Find where the given text appears and provide that cell's center as (X, Y) coordinate. 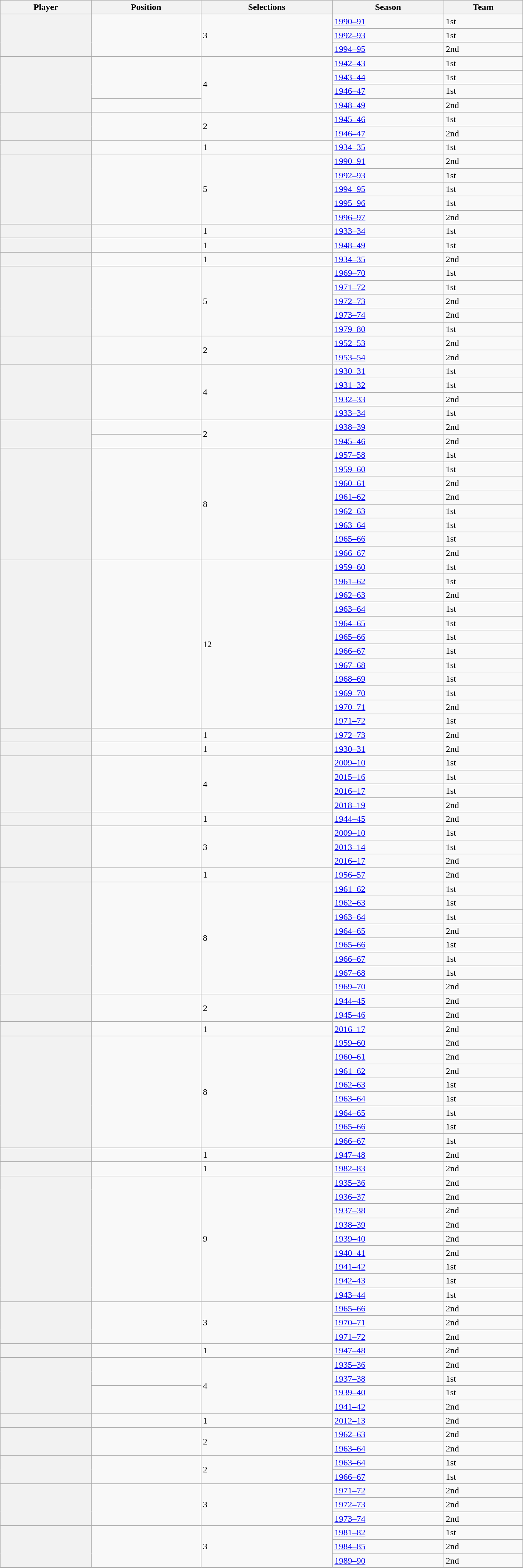
1953–54 (388, 357)
1957–58 (388, 455)
1981–82 (388, 1533)
1968–69 (388, 679)
1989–90 (388, 1561)
2018–19 (388, 805)
1956–57 (388, 875)
1995–96 (388, 203)
12 (267, 644)
Player (46, 7)
2012–13 (388, 1421)
Position (146, 7)
1979–80 (388, 329)
1931–32 (388, 385)
Season (388, 7)
2013–14 (388, 847)
1940–41 (388, 1253)
1982–83 (388, 1169)
1932–33 (388, 399)
1996–97 (388, 217)
Team (483, 7)
Selections (267, 7)
2015–16 (388, 777)
1936–37 (388, 1197)
1984–85 (388, 1547)
9 (267, 1239)
1952–53 (388, 343)
